Identify which cell holds the provided text, then report its [X, Y] central coordinate. 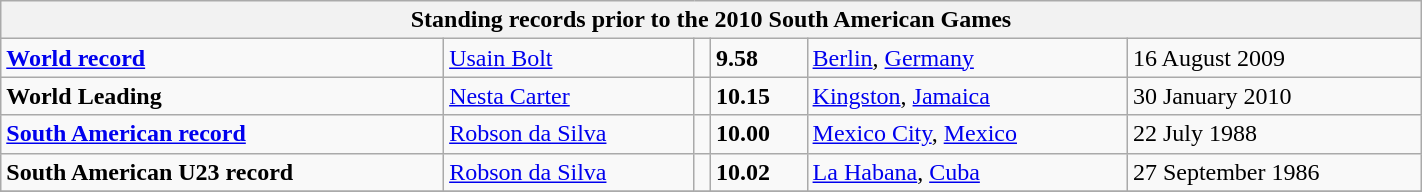
10.00 [758, 134]
Berlin, Germany [967, 58]
World Leading [222, 96]
Standing records prior to the 2010 South American Games [711, 20]
27 September 1986 [1274, 172]
Mexico City, Mexico [967, 134]
30 January 2010 [1274, 96]
9.58 [758, 58]
Nesta Carter [569, 96]
16 August 2009 [1274, 58]
La Habana, Cuba [967, 172]
10.15 [758, 96]
South American U23 record [222, 172]
World record [222, 58]
South American record [222, 134]
Usain Bolt [569, 58]
10.02 [758, 172]
Kingston, Jamaica [967, 96]
22 July 1988 [1274, 134]
